Output the (x, y) coordinate of the center of the cell containing the given text.  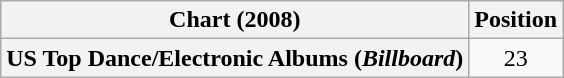
23 (516, 58)
Position (516, 20)
Chart (2008) (235, 20)
US Top Dance/Electronic Albums (Billboard) (235, 58)
